Scan for the cell matching the given text and deliver its (x, y) coordinate at center. 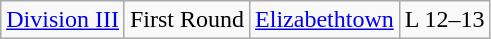
L 12–13 (444, 20)
First Round (186, 20)
Elizabethtown (325, 20)
Division III (63, 20)
